Scan for the cell matching the given text and deliver its [X, Y] coordinate at center. 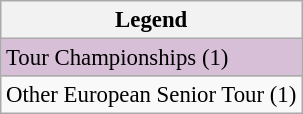
Legend [152, 20]
Other European Senior Tour (1) [152, 95]
Tour Championships (1) [152, 58]
